Extract the (X, Y) coordinate from the center of the cell holding the provided text.  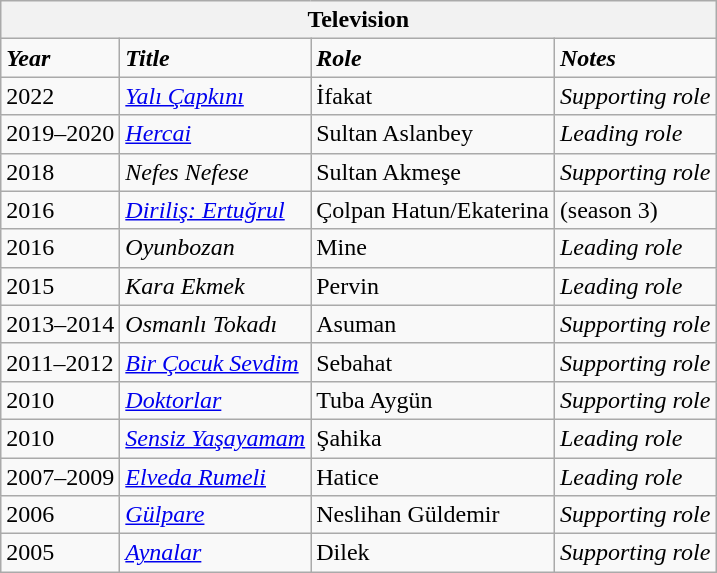
Pervin (433, 286)
İfakat (433, 96)
Doktorlar (216, 400)
Notes (635, 58)
Aynalar (216, 553)
Yalı Çapkını (216, 96)
Sultan Aslanbey (433, 134)
2005 (60, 553)
Tuba Aygün (433, 400)
Sensiz Yaşayamam (216, 438)
Dilek (433, 553)
Television (358, 20)
2019–2020 (60, 134)
Neslihan Güldemir (433, 515)
Oyunbozan (216, 248)
2007–2009 (60, 477)
Hercai (216, 134)
Osmanlı Tokadı (216, 324)
2022 (60, 96)
Asuman (433, 324)
2015 (60, 286)
2018 (60, 172)
Nefes Nefese (216, 172)
Çolpan Hatun/Ekaterina (433, 210)
Elveda Rumeli (216, 477)
Sultan Akmeşe (433, 172)
Sebahat (433, 362)
Şahika (433, 438)
2011–2012 (60, 362)
Gülpare (216, 515)
(season 3) (635, 210)
Bir Çocuk Sevdim (216, 362)
Role (433, 58)
Kara Ekmek (216, 286)
2006 (60, 515)
Hatice (433, 477)
Mine (433, 248)
Diriliş: Ertuğrul (216, 210)
Title (216, 58)
Year (60, 58)
2013–2014 (60, 324)
